Return (X, Y) of the center of cell containing provided text 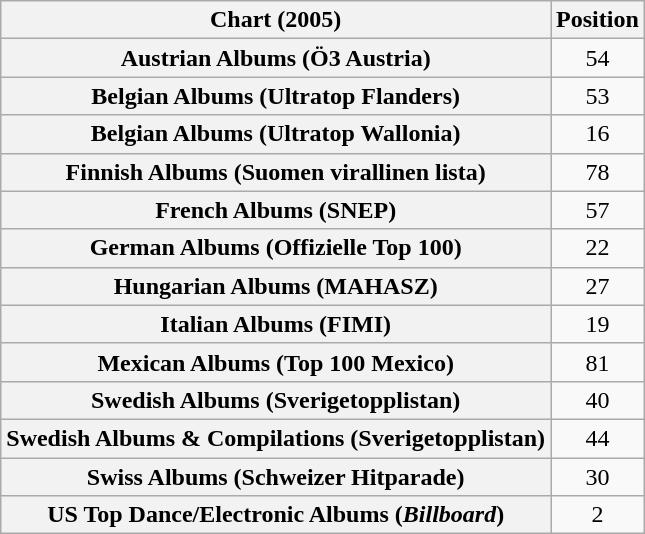
53 (598, 96)
Hungarian Albums (MAHASZ) (276, 286)
Swiss Albums (Schweizer Hitparade) (276, 477)
Finnish Albums (Suomen virallinen lista) (276, 172)
81 (598, 362)
44 (598, 438)
Swedish Albums (Sverigetopplistan) (276, 400)
Position (598, 20)
40 (598, 400)
Belgian Albums (Ultratop Wallonia) (276, 134)
30 (598, 477)
Belgian Albums (Ultratop Flanders) (276, 96)
54 (598, 58)
Mexican Albums (Top 100 Mexico) (276, 362)
German Albums (Offizielle Top 100) (276, 248)
Italian Albums (FIMI) (276, 324)
Swedish Albums & Compilations (Sverigetopplistan) (276, 438)
French Albums (SNEP) (276, 210)
22 (598, 248)
78 (598, 172)
27 (598, 286)
16 (598, 134)
Chart (2005) (276, 20)
19 (598, 324)
Austrian Albums (Ö3 Austria) (276, 58)
2 (598, 515)
US Top Dance/Electronic Albums (Billboard) (276, 515)
57 (598, 210)
